From the cell containing the given text, extract its center point as (x, y) coordinate. 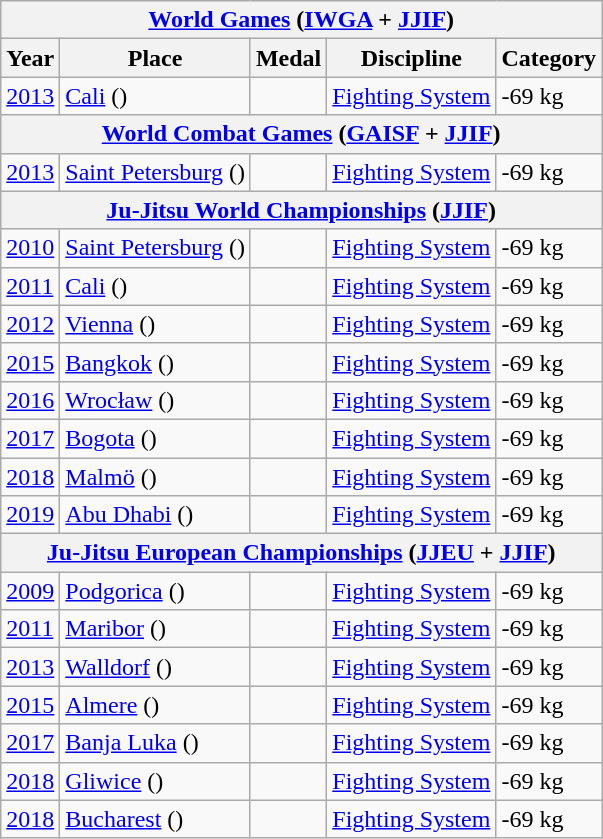
Malmö () (156, 477)
Place (156, 58)
Gliwice () (156, 781)
2016 (30, 400)
Wrocław () (156, 400)
Banja Luka () (156, 743)
Ju-Jitsu World Championships (JJIF) (302, 210)
Vienna () (156, 324)
2010 (30, 248)
Abu Dhabi () (156, 515)
Walldorf () (156, 667)
World Games (IWGA + JJIF) (302, 20)
Maribor () (156, 629)
Bucharest () (156, 819)
Discipline (412, 58)
Podgorica () (156, 591)
World Combat Games (GAISF + JJIF) (302, 134)
Almere () (156, 705)
Category (549, 58)
2009 (30, 591)
Medal (288, 58)
2012 (30, 324)
Ju-Jitsu European Championships (JJEU + JJIF) (302, 553)
Year (30, 58)
Bangkok () (156, 362)
2019 (30, 515)
Bogota () (156, 438)
